Determine the [X, Y] coordinate at the center of the cell enclosing the given text.  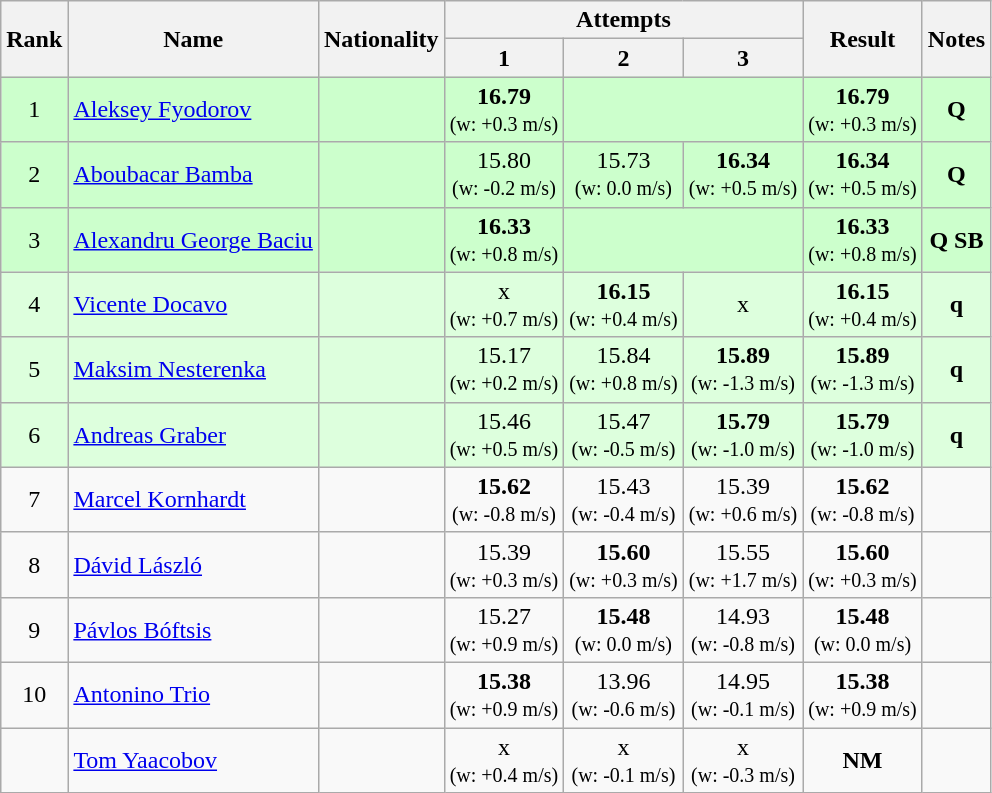
15.27 (w: +0.9 m/s) [504, 630]
Rank [34, 39]
NM [863, 760]
Antonino Trio [194, 694]
8 [34, 564]
15.39 (w: +0.3 m/s) [504, 564]
15.55 (w: +1.7 m/s) [743, 564]
Result [863, 39]
14.95 (w: -0.1 m/s) [743, 694]
Alexandru George Baciu [194, 240]
13.96 (w: -0.6 m/s) [624, 694]
Attempts [624, 20]
6 [34, 434]
10 [34, 694]
Tom Yaacobov [194, 760]
15.17 (w: +0.2 m/s) [504, 370]
Aboubacar Bamba [194, 174]
15.46 (w: +0.5 m/s) [504, 434]
x (w: -0.3 m/s) [743, 760]
Q SB [956, 240]
15.84 (w: +0.8 m/s) [624, 370]
Aleksey Fyodorov [194, 110]
x (w: +0.4 m/s) [504, 760]
15.73 (w: 0.0 m/s) [624, 174]
15.47 (w: -0.5 m/s) [624, 434]
15.43 (w: -0.4 m/s) [624, 500]
x [743, 304]
7 [34, 500]
Pávlos Bóftsis [194, 630]
15.39 (w: +0.6 m/s) [743, 500]
Marcel Kornhardt [194, 500]
Notes [956, 39]
Dávid László [194, 564]
Nationality [381, 39]
x (w: -0.1 m/s) [624, 760]
14.93 (w: -0.8 m/s) [743, 630]
x (w: +0.7 m/s) [504, 304]
Vicente Docavo [194, 304]
Maksim Nesterenka [194, 370]
15.80 (w: -0.2 m/s) [504, 174]
Name [194, 39]
5 [34, 370]
9 [34, 630]
Andreas Graber [194, 434]
4 [34, 304]
